Provide the [x, y] coordinate of the cell's center where the given text is located.  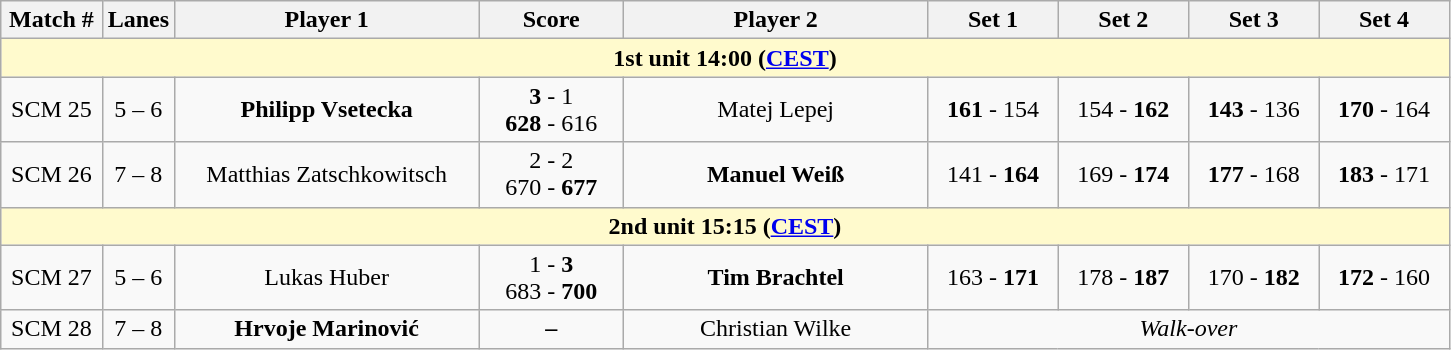
Lanes [138, 20]
170 - 182 [1253, 278]
163 - 171 [993, 278]
SCM 26 [52, 174]
1st unit 14:00 (CEST) [725, 58]
Manuel Weiß [776, 174]
Matej Lepej [776, 110]
2nd unit 15:15 (CEST) [725, 226]
Score [552, 20]
2 - 2 670 - 677 [552, 174]
SCM 28 [52, 329]
Player 1 [327, 20]
Philipp Vsetecka [327, 110]
Player 2 [776, 20]
SCM 25 [52, 110]
Match # [52, 20]
172 - 160 [1384, 278]
170 - 164 [1384, 110]
Hrvoje Marinović [327, 329]
Christian Wilke [776, 329]
– [552, 329]
Set 4 [1384, 20]
1 - 3 683 - 700 [552, 278]
141 - 164 [993, 174]
SCM 27 [52, 278]
Walk-over [1188, 329]
161 - 154 [993, 110]
Tim Brachtel [776, 278]
Set 3 [1253, 20]
3 - 1 628 - 616 [552, 110]
143 - 136 [1253, 110]
154 - 162 [1123, 110]
183 - 171 [1384, 174]
177 - 168 [1253, 174]
Set 2 [1123, 20]
Matthias Zatschkowitsch [327, 174]
169 - 174 [1123, 174]
Set 1 [993, 20]
178 - 187 [1123, 278]
Lukas Huber [327, 278]
